Scan for the cell matching the given text and deliver its [x, y] coordinate at center. 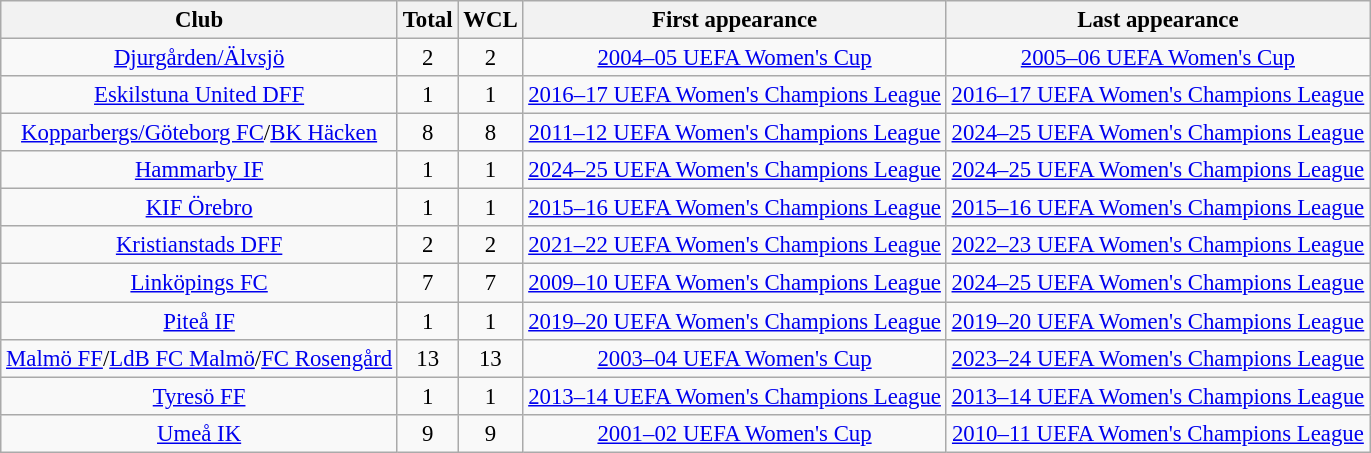
2022–23 UEFA Women's Champions League [1158, 245]
2009–10 UEFA Women's Champions League [734, 283]
WCL [490, 20]
KIF Örebro [200, 208]
Piteå IF [200, 321]
2003–04 UEFA Women's Cup [734, 358]
2010–11 UEFA Women's Champions League [1158, 433]
2001–02 UEFA Women's Cup [734, 433]
First appearance [734, 20]
2011–12 UEFA Women's Champions League [734, 133]
Umeå IK [200, 433]
2021–22 UEFA Women's Champions League [734, 245]
Total [427, 20]
Malmö FF/LdB FC Malmö/FC Rosengård [200, 358]
Hammarby IF [200, 170]
Tyresö FF [200, 396]
2005–06 UEFA Women's Cup [1158, 58]
Djurgården/Älvsjö [200, 58]
2023–24 UEFA Women's Champions League [1158, 358]
Last appearance [1158, 20]
Kopparbergs/Göteborg FC/BK Häcken [200, 133]
Kristianstads DFF [200, 245]
2004–05 UEFA Women's Cup [734, 58]
Eskilstuna United DFF [200, 95]
Linköpings FC [200, 283]
Club [200, 20]
